Provide the [X, Y] coordinate of the cell's center where the given text is located.  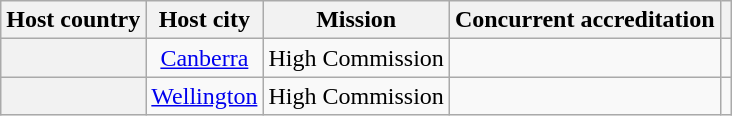
Host country [74, 20]
Wellington [204, 96]
Concurrent accreditation [584, 20]
Mission [356, 20]
Canberra [204, 58]
Host city [204, 20]
